Find where the given text appears and provide that cell's center as [X, Y] coordinate. 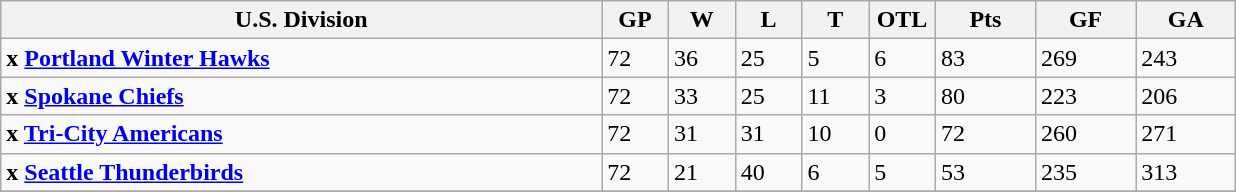
243 [1186, 58]
GA [1186, 20]
x Tri-City Americans [302, 134]
GP [636, 20]
313 [1186, 172]
235 [1086, 172]
260 [1086, 134]
33 [702, 96]
x Spokane Chiefs [302, 96]
83 [985, 58]
T [836, 20]
GF [1086, 20]
36 [702, 58]
223 [1086, 96]
x Seattle Thunderbirds [302, 172]
3 [902, 96]
L [768, 20]
0 [902, 134]
80 [985, 96]
21 [702, 172]
53 [985, 172]
269 [1086, 58]
W [702, 20]
OTL [902, 20]
Pts [985, 20]
U.S. Division [302, 20]
206 [1186, 96]
x Portland Winter Hawks [302, 58]
10 [836, 134]
40 [768, 172]
11 [836, 96]
271 [1186, 134]
